From the cell containing the given text, extract its center point as [X, Y] coordinate. 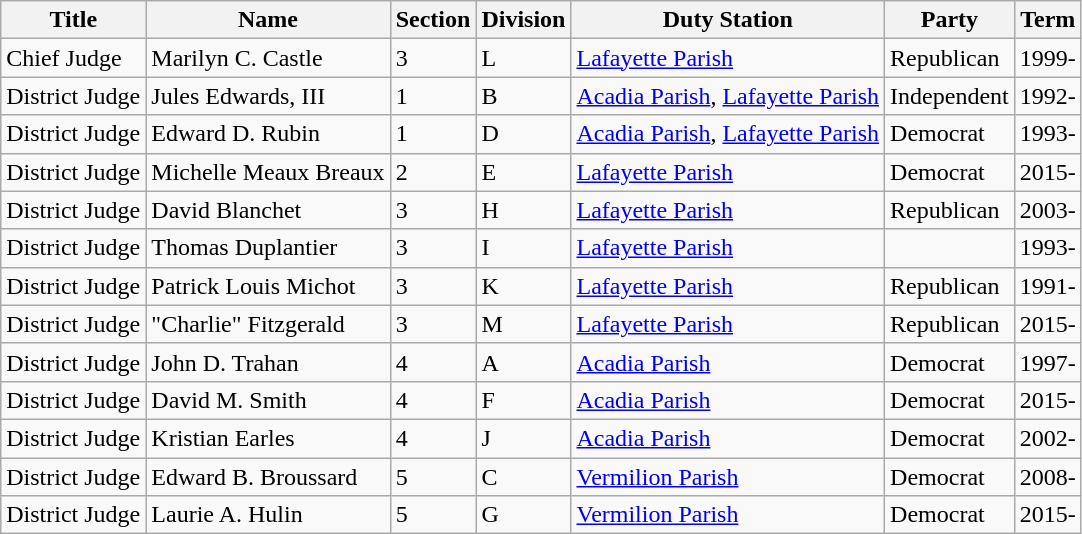
Duty Station [728, 20]
1999- [1048, 58]
H [524, 210]
B [524, 96]
David Blanchet [268, 210]
F [524, 400]
Name [268, 20]
John D. Trahan [268, 362]
Section [433, 20]
Thomas Duplantier [268, 248]
Division [524, 20]
1997- [1048, 362]
G [524, 515]
Patrick Louis Michot [268, 286]
K [524, 286]
Title [74, 20]
David M. Smith [268, 400]
Edward D. Rubin [268, 134]
I [524, 248]
"Charlie" Fitzgerald [268, 324]
2 [433, 172]
1992- [1048, 96]
E [524, 172]
Edward B. Broussard [268, 477]
Chief Judge [74, 58]
A [524, 362]
2003- [1048, 210]
J [524, 438]
Jules Edwards, III [268, 96]
C [524, 477]
M [524, 324]
1991- [1048, 286]
2008- [1048, 477]
L [524, 58]
Term [1048, 20]
Kristian Earles [268, 438]
Laurie A. Hulin [268, 515]
Independent [950, 96]
Party [950, 20]
Michelle Meaux Breaux [268, 172]
Marilyn C. Castle [268, 58]
2002- [1048, 438]
D [524, 134]
